Search for the cell housing the specified text and yield its [X, Y] center coordinate. 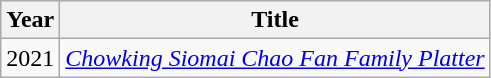
Chowking Siomai Chao Fan Family Platter [275, 58]
Title [275, 20]
2021 [30, 58]
Year [30, 20]
